Find where the given text appears and provide that cell's center as (X, Y) coordinate. 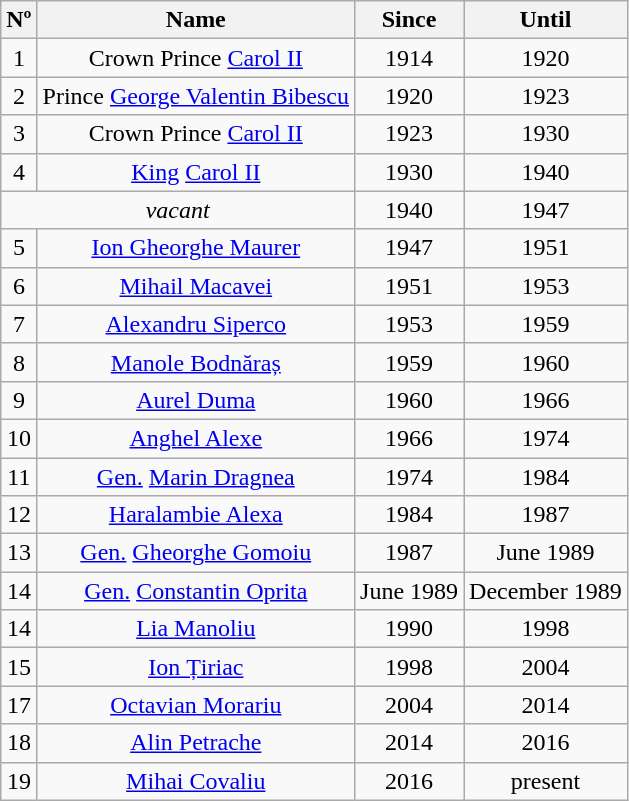
Ion Țiriac (196, 667)
8 (19, 362)
Gen. Marin Dragnea (196, 477)
Prince George Valentin Bibescu (196, 96)
Gen. Gheorghe Gomoiu (196, 553)
present (546, 781)
11 (19, 477)
17 (19, 705)
9 (19, 400)
1990 (410, 629)
Anghel Alexe (196, 438)
13 (19, 553)
vacant (178, 210)
1 (19, 58)
6 (19, 286)
15 (19, 667)
Octavian Morariu (196, 705)
Haralambie Alexa (196, 515)
10 (19, 438)
Ion Gheorghe Maurer (196, 248)
5 (19, 248)
Alin Petrache (196, 743)
4 (19, 172)
Alexandru Siperco (196, 324)
Manole Bodnăraș (196, 362)
2 (19, 96)
Lia Manoliu (196, 629)
Gen. Constantin Oprita (196, 591)
19 (19, 781)
Mihail Macavei (196, 286)
12 (19, 515)
Name (196, 20)
Since (410, 20)
Nº (19, 20)
1914 (410, 58)
King Carol II (196, 172)
Aurel Duma (196, 400)
7 (19, 324)
3 (19, 134)
Mihai Covaliu (196, 781)
18 (19, 743)
Until (546, 20)
December 1989 (546, 591)
